Determine the [X, Y] coordinate at the center of the cell enclosing the given text.  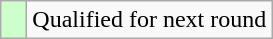
Qualified for next round [150, 20]
